Find where the given text appears and provide that cell's center as (x, y) coordinate. 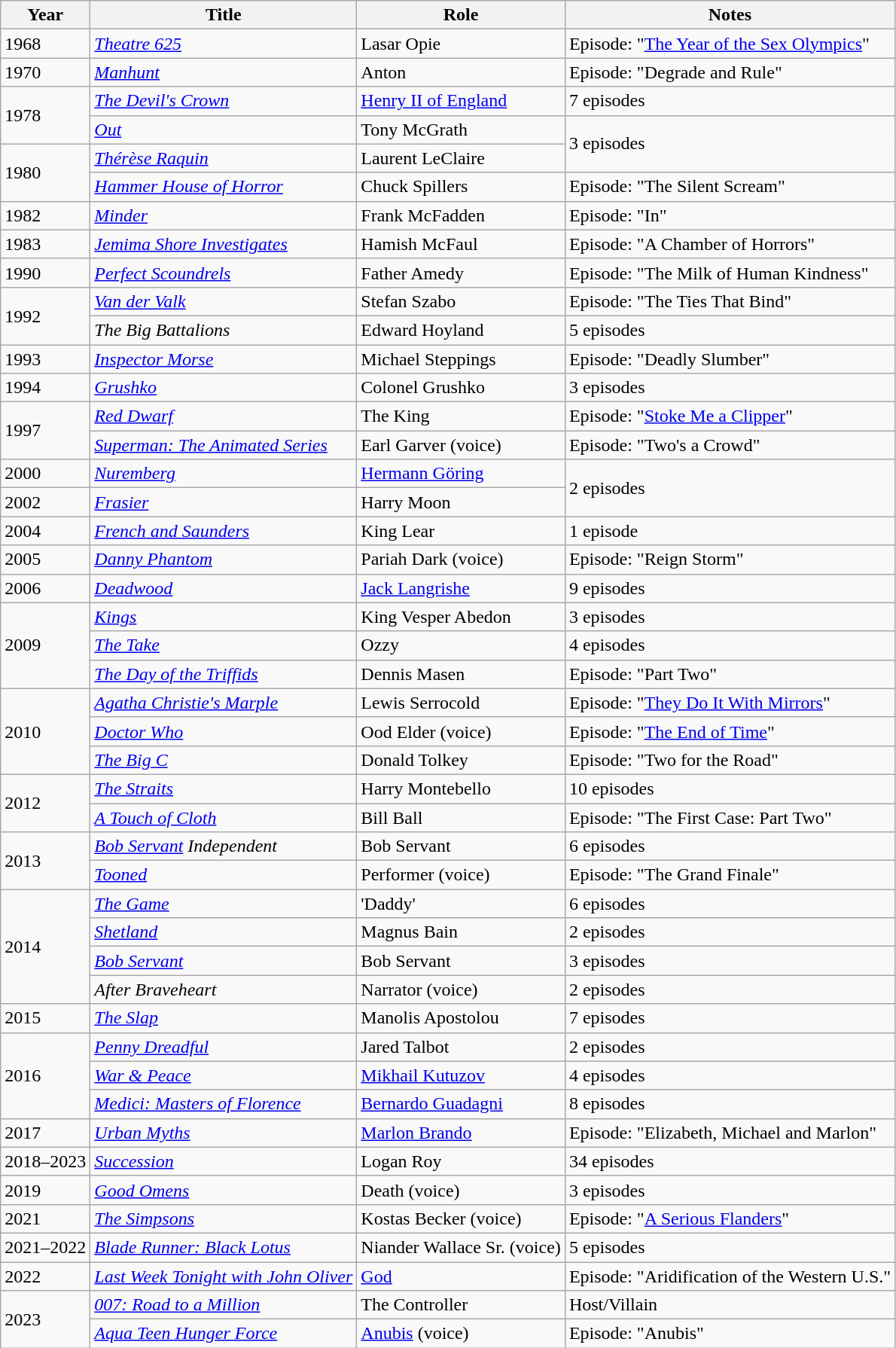
Colonel Grushko (461, 388)
2013 (45, 861)
9 episodes (730, 588)
2021–2022 (45, 1247)
Medici: Masters of Florence (224, 1104)
The Simpsons (224, 1218)
Penny Dreadful (224, 1047)
2018–2023 (45, 1161)
After Braveheart (224, 990)
Chuck Spillers (461, 187)
Narrator (voice) (461, 990)
Episode: "A Chamber of Horrors" (730, 244)
Stefan Szabo (461, 301)
2016 (45, 1075)
The Big Battalions (224, 330)
Doctor Who (224, 731)
Danny Phantom (224, 560)
8 episodes (730, 1104)
2019 (45, 1190)
Host/Villain (730, 1305)
Lasar Opie (461, 44)
2021 (45, 1218)
Jemima Shore Investigates (224, 244)
10 episodes (730, 788)
Hammer House of Horror (224, 187)
Red Dwarf (224, 416)
34 episodes (730, 1161)
Harry Montebello (461, 788)
Episode: "Deadly Slumber" (730, 359)
Donald Tolkey (461, 760)
A Touch of Cloth (224, 817)
The Slap (224, 1018)
Anton (461, 72)
God (461, 1276)
Good Omens (224, 1190)
Episode: "The Silent Scream" (730, 187)
The Big C (224, 760)
Marlon Brando (461, 1133)
1 episode (730, 531)
2009 (45, 645)
Performer (voice) (461, 875)
1982 (45, 215)
Frank McFadden (461, 215)
Succession (224, 1161)
1978 (45, 115)
Episode: "Two's a Crowd" (730, 445)
Year (45, 15)
Minder (224, 215)
King Lear (461, 531)
Urban Myths (224, 1133)
Jack Langrishe (461, 588)
Episode: "The Year of the Sex Olympics" (730, 44)
Jared Talbot (461, 1047)
Michael Steppings (461, 359)
Father Amedy (461, 273)
The Straits (224, 788)
1993 (45, 359)
Episode: "They Do It With Mirrors" (730, 703)
Hamish McFaul (461, 244)
Episode: "Reign Storm" (730, 560)
Episode: "In" (730, 215)
Episode: "The End of Time" (730, 731)
The Game (224, 904)
Hermann Göring (461, 474)
Deadwood (224, 588)
Superman: The Animated Series (224, 445)
Episode: "The Grand Finale" (730, 875)
Aqua Teen Hunger Force (224, 1334)
Perfect Scoundrels (224, 273)
Episode: "Part Two" (730, 674)
Blade Runner: Black Lotus (224, 1247)
Bob Servant Independent (224, 846)
2012 (45, 803)
Agatha Christie's Marple (224, 703)
2017 (45, 1133)
The Take (224, 645)
Episode: "Stoke Me a Clipper" (730, 416)
Episode: "A Serious Flanders" (730, 1218)
1968 (45, 44)
Ood Elder (voice) (461, 731)
Magnus Bain (461, 932)
Bill Ball (461, 817)
Role (461, 15)
Out (224, 130)
Episode: "Elizabeth, Michael and Marlon" (730, 1133)
1980 (45, 172)
Edward Hoyland (461, 330)
2002 (45, 502)
1997 (45, 431)
War & Peace (224, 1075)
Thérèse Raquin (224, 158)
Frasier (224, 502)
2014 (45, 947)
Anubis (voice) (461, 1334)
Nuremberg (224, 474)
Episode: "The First Case: Part Two" (730, 817)
Lewis Serrocold (461, 703)
2022 (45, 1276)
Laurent LeClaire (461, 158)
Tony McGrath (461, 130)
Death (voice) (461, 1190)
2010 (45, 731)
Episode: "Degrade and Rule" (730, 72)
Theatre 625 (224, 44)
The Controller (461, 1305)
2015 (45, 1018)
Inspector Morse (224, 359)
Manhunt (224, 72)
Grushko (224, 388)
2006 (45, 588)
Title (224, 15)
1983 (45, 244)
1990 (45, 273)
Manolis Apostolou (461, 1018)
Dennis Masen (461, 674)
Notes (730, 15)
2023 (45, 1319)
Mikhail Kutuzov (461, 1075)
Niander Wallace Sr. (voice) (461, 1247)
Henry II of England (461, 101)
King Vesper Abedon (461, 617)
Logan Roy (461, 1161)
Bernardo Guadagni (461, 1104)
Van der Valk (224, 301)
1994 (45, 388)
Episode: "Anubis" (730, 1334)
Ozzy (461, 645)
Kings (224, 617)
Kostas Becker (voice) (461, 1218)
Episode: "The Milk of Human Kindness" (730, 273)
Harry Moon (461, 502)
Pariah Dark (voice) (461, 560)
Shetland (224, 932)
French and Saunders (224, 531)
Episode: "Aridification of the Western U.S." (730, 1276)
Episode: "The Ties That Bind" (730, 301)
Tooned (224, 875)
2000 (45, 474)
The King (461, 416)
'Daddy' (461, 904)
2005 (45, 560)
1970 (45, 72)
The Day of the Triffids (224, 674)
Last Week Tonight with John Oliver (224, 1276)
The Devil's Crown (224, 101)
Episode: "Two for the Road" (730, 760)
1992 (45, 316)
007: Road to a Million (224, 1305)
Earl Garver (voice) (461, 445)
2004 (45, 531)
